Locate the cell with the specified text and output its (X, Y) center coordinate. 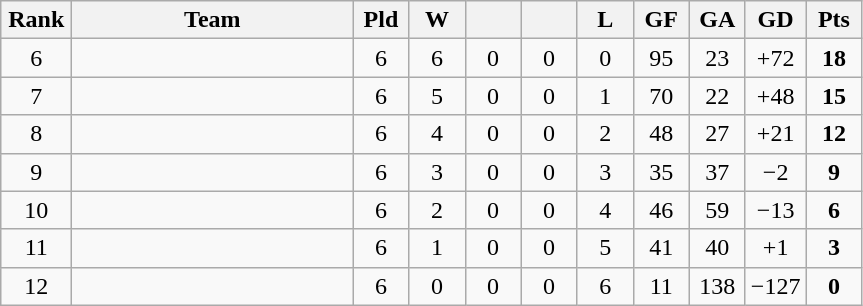
+72 (776, 58)
41 (661, 248)
40 (717, 248)
15 (834, 96)
−127 (776, 286)
GD (776, 20)
−13 (776, 210)
+21 (776, 134)
37 (717, 172)
59 (717, 210)
10 (36, 210)
7 (36, 96)
27 (717, 134)
18 (834, 58)
W (437, 20)
22 (717, 96)
48 (661, 134)
138 (717, 286)
+48 (776, 96)
GF (661, 20)
L (605, 20)
GA (717, 20)
70 (661, 96)
Pts (834, 20)
23 (717, 58)
+1 (776, 248)
Rank (36, 20)
−2 (776, 172)
8 (36, 134)
Pld (381, 20)
46 (661, 210)
95 (661, 58)
Team (212, 20)
35 (661, 172)
